Output the [x, y] coordinate of the center of the cell containing the given text.  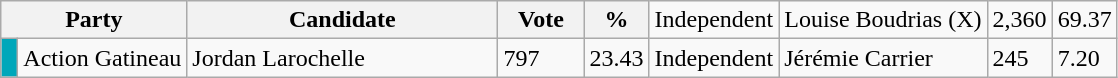
Action Gatineau [102, 58]
% [616, 20]
Louise Boudrias (X) [883, 20]
Jordan Larochelle [342, 58]
Candidate [342, 20]
69.37 [1084, 20]
Jérémie Carrier [883, 58]
23.43 [616, 58]
Vote [541, 20]
245 [1020, 58]
7.20 [1084, 58]
797 [541, 58]
Party [94, 20]
2,360 [1020, 20]
